Detect which cell encompasses the target text, then output its [X, Y] center coordinate. 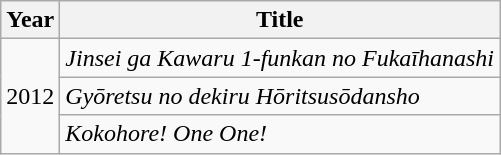
2012 [30, 96]
Kokohore! One One! [280, 134]
Year [30, 20]
Title [280, 20]
Gyōretsu no dekiru Hōritsusōdansho [280, 96]
Jinsei ga Kawaru 1-funkan no Fukaīhanashi [280, 58]
